Provide the [X, Y] coordinate of the cell's center where the given text is located.  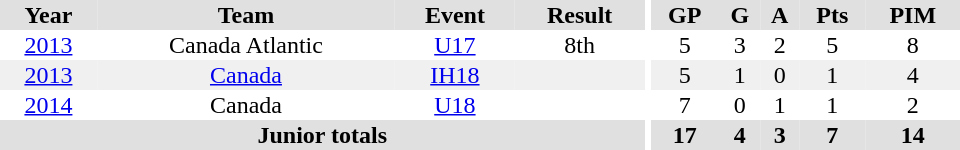
G [740, 15]
GP [684, 15]
U17 [455, 45]
Junior totals [322, 135]
Event [455, 15]
IH18 [455, 75]
A [780, 15]
14 [913, 135]
8th [580, 45]
Canada Atlantic [246, 45]
Pts [832, 15]
Year [48, 15]
2014 [48, 105]
17 [684, 135]
Result [580, 15]
8 [913, 45]
U18 [455, 105]
PIM [913, 15]
Team [246, 15]
